For the text-containing cell, return its midpoint in (X, Y) coordinate format. 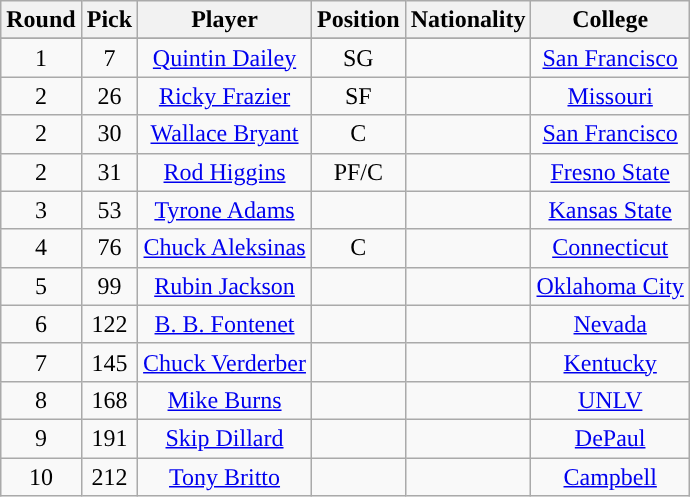
4 (41, 248)
Chuck Verderber (225, 362)
99 (109, 286)
Kansas State (610, 210)
Tyrone Adams (225, 210)
Position (358, 20)
9 (41, 438)
31 (109, 172)
122 (109, 324)
30 (109, 134)
Nevada (610, 324)
Campbell (610, 477)
168 (109, 400)
UNLV (610, 400)
Nationality (468, 20)
Player (225, 20)
SF (358, 96)
Fresno State (610, 172)
145 (109, 362)
Kentucky (610, 362)
Rubin Jackson (225, 286)
Wallace Bryant (225, 134)
Mike Burns (225, 400)
3 (41, 210)
5 (41, 286)
Skip Dillard (225, 438)
Missouri (610, 96)
PF/C (358, 172)
Chuck Aleksinas (225, 248)
1 (41, 58)
Quintin Dailey (225, 58)
SG (358, 58)
26 (109, 96)
B. B. Fontenet (225, 324)
College (610, 20)
Round (41, 20)
Tony Britto (225, 477)
6 (41, 324)
Pick (109, 20)
53 (109, 210)
76 (109, 248)
212 (109, 477)
Ricky Frazier (225, 96)
DePaul (610, 438)
Connecticut (610, 248)
10 (41, 477)
Oklahoma City (610, 286)
Rod Higgins (225, 172)
191 (109, 438)
8 (41, 400)
